Output the (X, Y) coordinate of the center of the cell containing the given text.  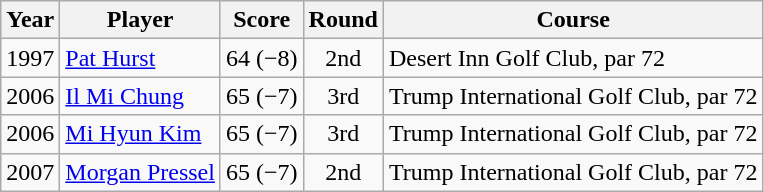
Pat Hurst (140, 58)
Desert Inn Golf Club, par 72 (572, 58)
Morgan Pressel (140, 172)
Player (140, 20)
Mi Hyun Kim (140, 134)
Round (343, 20)
Course (572, 20)
Score (262, 20)
Il Mi Chung (140, 96)
Year (30, 20)
64 (−8) (262, 58)
2007 (30, 172)
1997 (30, 58)
